Output the [X, Y] coordinate of the center of the cell containing the given text.  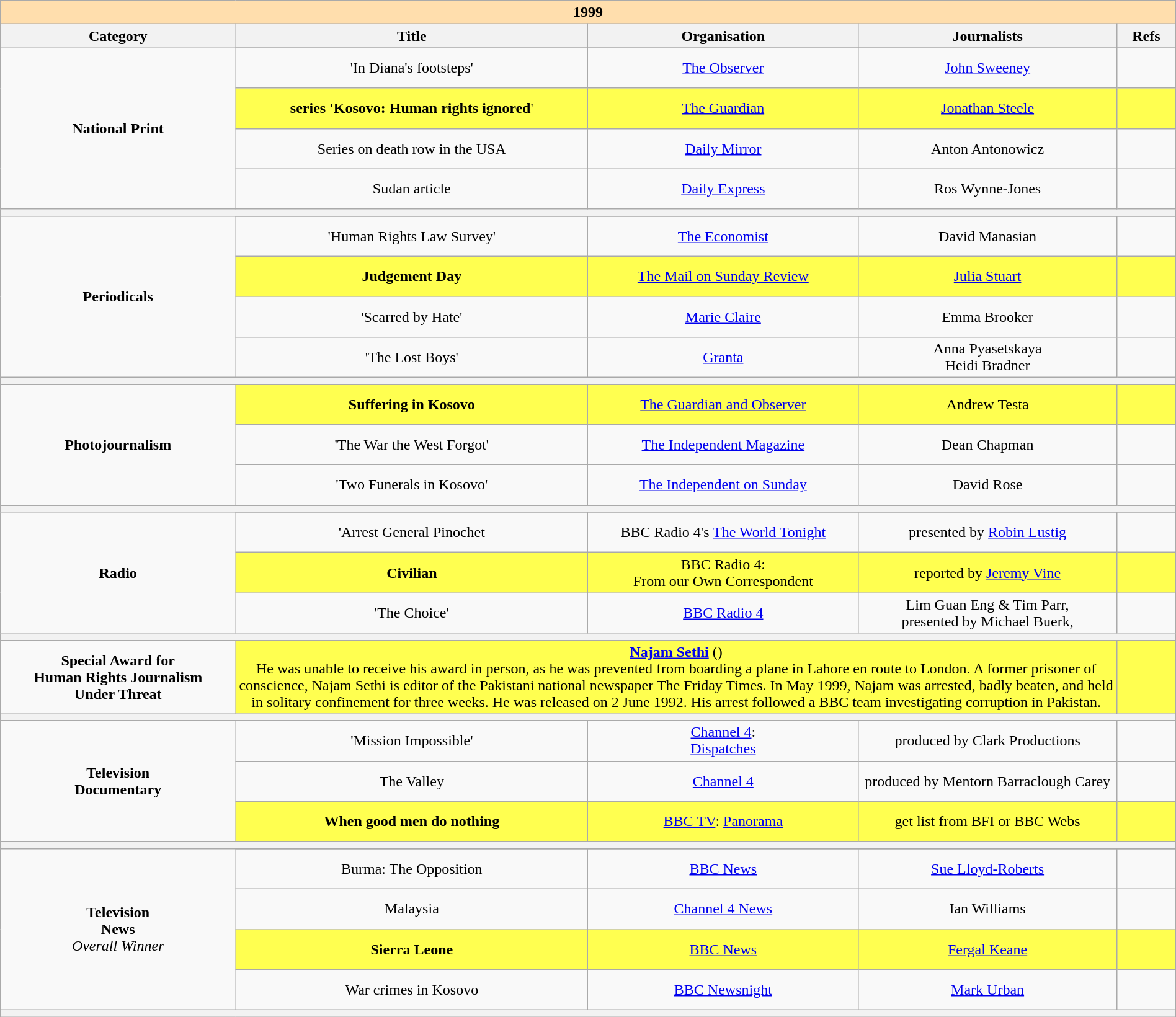
Daily Express [723, 189]
Ian Williams [987, 909]
Civilian [412, 573]
Radio [118, 573]
Suffering in Kosovo [412, 404]
Julia Stuart [987, 277]
Malaysia [412, 909]
BBC Radio 4:From our Own Correspondent [723, 573]
BBC TV: Panorama [723, 821]
Marie Claire [723, 316]
TelevisionDocumentary [118, 781]
Granta [723, 357]
'The War the West Forgot' [412, 445]
John Sweeney [987, 68]
Dean Chapman [987, 445]
The Guardian [723, 108]
TelevisionNewsOverall Winner [118, 929]
Anna PyasetskayaHeidi Bradner [987, 357]
David Rose [987, 485]
Judgement Day [412, 277]
Anton Antonowicz [987, 149]
Journalists [987, 36]
Sue Lloyd-Roberts [987, 868]
Photojournalism [118, 445]
Sierra Leone [412, 949]
The Observer [723, 68]
Organisation [723, 36]
Sudan article [412, 189]
'Arrest General Pinochet [412, 532]
reported by Jeremy Vine [987, 573]
The Valley [412, 781]
'The Lost Boys' [412, 357]
National Print [118, 128]
The Mail on Sunday Review [723, 277]
get list from BFI or BBC Webs [987, 821]
War crimes in Kosovo [412, 990]
Fergal Keane [987, 949]
'Scarred by Hate' [412, 316]
Series on death row in the USA [412, 149]
Jonathan Steele [987, 108]
The Economist [723, 236]
series 'Kosovo: Human rights ignored' [412, 108]
The Independent on Sunday [723, 485]
'Human Rights Law Survey' [412, 236]
Burma: The Opposition [412, 868]
The Independent Magazine [723, 445]
'Mission Impossible' [412, 740]
produced by Mentorn Barraclough Carey [987, 781]
presented by Robin Lustig [987, 532]
'Two Funerals in Kosovo' [412, 485]
Andrew Testa [987, 404]
Ros Wynne-Jones [987, 189]
Emma Brooker [987, 316]
Title [412, 36]
1999 [588, 12]
BBC Newsnight [723, 990]
Periodicals [118, 296]
Daily Mirror [723, 149]
produced by Clark Productions [987, 740]
'The Choice' [412, 613]
Mark Urban [987, 990]
'In Diana's footsteps' [412, 68]
BBC Radio 4's The World Tonight [723, 532]
Channel 4:Dispatches [723, 740]
When good men do nothing [412, 821]
BBC Radio 4 [723, 613]
Channel 4 [723, 781]
Refs [1146, 36]
Lim Guan Eng & Tim Parr,presented by Michael Buerk, [987, 613]
Channel 4 News [723, 909]
Category [118, 36]
David Manasian [987, 236]
Special Award forHuman Rights JournalismUnder Threat [118, 677]
The Guardian and Observer [723, 404]
